Provide the (X, Y) coordinate of the cell's center where the given text is located.  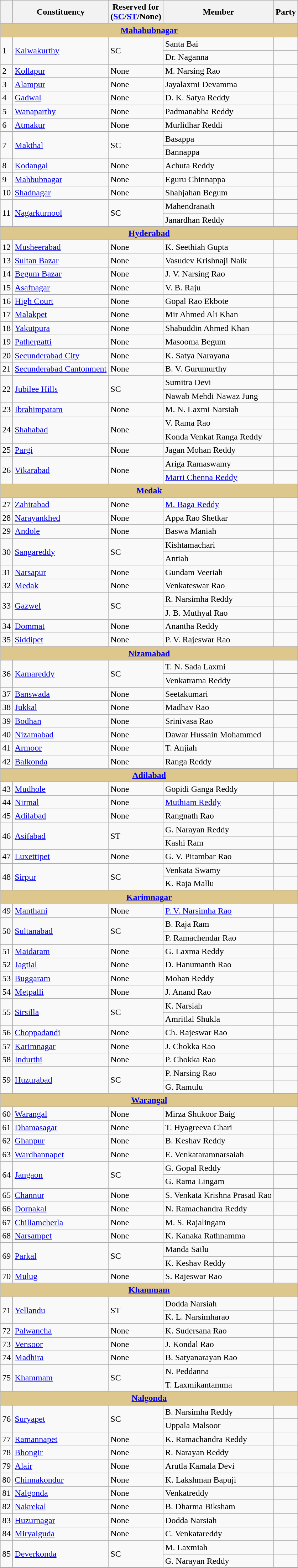
Sangareddy (61, 552)
Shahabad (61, 430)
M. Baga Reddy (219, 504)
77 (6, 1439)
Secunderabad City (61, 355)
Huzurabad (61, 1080)
V. B. Raju (219, 288)
Channur (61, 1195)
52 (6, 965)
Shabuddin Ahmed Khan (219, 328)
K. Ramachandra Reddy (219, 1439)
Venkata Swamy (219, 870)
P. V. Rajeswar Rao (219, 640)
Jayalaxmi Devamma (219, 84)
6 (6, 125)
B. V. Gurumurthy (219, 369)
16 (6, 301)
Sumitra Devi (219, 382)
Sultan Bazar (61, 261)
Chinnakondur (61, 1479)
58 (6, 1060)
Dawar Hussain Mohammed (219, 735)
Gopidi Ganga Reddy (219, 789)
Kashi Ram (219, 843)
Dhamasagar (61, 1127)
Srinivasa Rao (219, 721)
23 (6, 410)
61 (6, 1127)
62 (6, 1141)
Vasudev Krishnaji Naik (219, 261)
P. Narsing Rao (219, 1073)
Narayankhed (61, 518)
S. Rajeswar Rao (219, 1277)
1 (6, 51)
30 (6, 552)
B. Narsimha Reddy (219, 1412)
Bodhan (61, 721)
Atmakur (61, 125)
25 (6, 450)
Shadnagar (61, 193)
31 (6, 572)
Huzurnagar (61, 1520)
Baswa Maniah (219, 531)
Sirpur (61, 877)
85 (6, 1554)
Mahendranath (219, 206)
Miryalguda (61, 1534)
G. Rama Lingam (219, 1182)
Muthiam Reddy (219, 802)
70 (6, 1277)
D. Hanumanth Rao (219, 965)
M. S. Rajalingam (219, 1222)
24 (6, 430)
18 (6, 328)
33 (6, 606)
Appa Rao Shetkar (219, 518)
Mir Ahmed Ali Khan (219, 315)
Luxettipet (61, 857)
2 (6, 71)
75 (6, 1378)
84 (6, 1534)
8 (6, 165)
Pargi (61, 450)
Madhav Rao (219, 707)
Kalwakurthy (61, 51)
Bannappa (219, 152)
N. Peddanna (219, 1371)
48 (6, 877)
41 (6, 748)
K. Narsiah (219, 1005)
Ariga Ramaswamy (219, 464)
M. Narsing Rao (219, 71)
14 (6, 274)
17 (6, 315)
Gopal Rao Ekbote (219, 301)
80 (6, 1479)
Achuta Reddy (219, 165)
Hyderabad (149, 233)
38 (6, 707)
Palwancha (61, 1331)
Nawab Mehdi Nawaz Jung (219, 396)
G. V. Pitambar Rao (219, 857)
P. V. Narsimha Rao (219, 911)
Manthani (61, 911)
Gadwal (61, 98)
56 (6, 1032)
11 (6, 213)
Kodangal (61, 165)
K. Raja Mallu (219, 884)
Anantha Reddy (219, 626)
B. Keshav Reddy (219, 1141)
Choppadandi (61, 1032)
54 (6, 992)
35 (6, 640)
High Court (61, 301)
82 (6, 1507)
Metpalli (61, 992)
Jangaon (61, 1175)
3 (6, 84)
65 (6, 1195)
Armoor (61, 748)
60 (6, 1114)
Ranga Reddy (219, 762)
50 (6, 931)
Dornakal (61, 1209)
Andole (61, 531)
S. Venkata Krishna Prasad Rao (219, 1195)
Balkonda (61, 762)
7 (6, 145)
Pathergatti (61, 342)
Venkateswar Rao (219, 585)
5 (6, 111)
15 (6, 288)
37 (6, 694)
Yellandu (61, 1310)
13 (6, 261)
B. Dharma Biksham (219, 1507)
78 (6, 1452)
66 (6, 1209)
Eguru Chinnappa (219, 179)
Shahjahan Begum (219, 193)
Jagtial (61, 965)
Jagan Mohan Reddy (219, 450)
Rangnath Rao (219, 816)
Santa Bai (219, 44)
Siddipet (61, 640)
T. Hyagreeva Chari (219, 1127)
44 (6, 802)
M. Laxmiah (219, 1547)
74 (6, 1358)
22 (6, 389)
Antiah (219, 558)
Yakutpura (61, 328)
R. Narayan Reddy (219, 1452)
C. Venkatareddy (219, 1534)
Vensoor (61, 1344)
Basappa (219, 138)
Begum Bazar (61, 274)
Ramannapet (61, 1439)
Mahabubnagar (149, 30)
Masooma Begum (219, 342)
43 (6, 789)
J. Anand Rao (219, 992)
B. Satyanarayan Rao (219, 1358)
19 (6, 342)
Nirmal (61, 802)
39 (6, 721)
Alampur (61, 84)
Sirsilla (61, 1012)
Mirza Shukoor Baig (219, 1114)
Reserved for(SC/ST/None) (136, 12)
Chillamcherla (61, 1222)
V. Rama Rao (219, 423)
Malakpet (61, 315)
Amritlal Shukla (219, 1019)
Kollapur (61, 71)
Mulug (61, 1277)
Dommat (61, 626)
K. Lakshman Bapuji (219, 1479)
Alair (61, 1466)
Constituency (61, 12)
Mohan Reddy (219, 978)
Buggaram (61, 978)
Nagarkurnool (61, 213)
49 (6, 911)
Asifabad (61, 836)
N. Ramachandra Reddy (219, 1209)
G. Ramulu (219, 1087)
4 (6, 98)
Narsapur (61, 572)
Banswada (61, 694)
40 (6, 735)
K. Seethiah Gupta (219, 247)
Jukkal (61, 707)
Zahirabad (61, 504)
67 (6, 1222)
26 (6, 470)
28 (6, 518)
Konda Venkat Ranga Reddy (219, 437)
Wardhannapet (61, 1154)
Seetakumari (219, 694)
32 (6, 585)
10 (6, 193)
71 (6, 1310)
45 (6, 816)
51 (6, 951)
9 (6, 179)
T. Anjiah (219, 748)
55 (6, 1012)
Parkal (61, 1256)
K. Satya Narayana (219, 355)
G. Laxma Reddy (219, 951)
Bhongir (61, 1452)
Musheerabad (61, 247)
76 (6, 1419)
27 (6, 504)
Sultanabad (61, 931)
69 (6, 1256)
Gundam Veeriah (219, 572)
K. Kanaka Rathnamma (219, 1236)
Asafnagar (61, 288)
Jubilee Hills (61, 389)
47 (6, 857)
T. Laxmikantamma (219, 1385)
Kamareddy (61, 674)
Makthal (61, 145)
36 (6, 674)
K. Sudersana Rao (219, 1331)
B. Raja Ram (219, 924)
K. L. Narsimharao (219, 1317)
Suryapet (61, 1419)
Dr. Naganna (219, 57)
Vikarabad (61, 470)
79 (6, 1466)
K. Keshav Reddy (219, 1263)
Ch. Rajeswar Rao (219, 1032)
63 (6, 1154)
Marri Chenna Reddy (219, 477)
J. Kondal Rao (219, 1344)
20 (6, 355)
P. Chokka Rao (219, 1060)
Wanaparthy (61, 111)
D. K. Satya Reddy (219, 98)
68 (6, 1236)
Janardhan Reddy (219, 220)
J. Chokka Rao (219, 1046)
Member (219, 12)
P. Ramachendar Rao (219, 938)
Deverkonda (61, 1554)
29 (6, 531)
81 (6, 1493)
34 (6, 626)
21 (6, 369)
Ibrahimpatam (61, 410)
Kishtamachari (219, 545)
E. Venkataramnarsaiah (219, 1154)
Murlidhar Reddi (219, 125)
Padmanabha Reddy (219, 111)
T. N. Sada Laxmi (219, 667)
G. Gopal Reddy (219, 1168)
J. B. Muthyal Rao (219, 612)
M. N. Laxmi Narsiah (219, 410)
Mahbubnagar (61, 179)
Gazwel (61, 606)
Arutla Kamala Devi (219, 1466)
Madhira (61, 1358)
Narsampet (61, 1236)
46 (6, 836)
J. V. Narsing Rao (219, 274)
Maidaram (61, 951)
R. Narsimha Reddy (219, 599)
Party (286, 12)
12 (6, 247)
57 (6, 1046)
Manda Sailu (219, 1249)
Nakrekal (61, 1507)
Venkatrama Reddy (219, 680)
Ghanpur (61, 1141)
64 (6, 1175)
59 (6, 1080)
Venkatreddy (219, 1493)
53 (6, 978)
Secunderabad Cantonment (61, 369)
Uppala Malsoor (219, 1425)
Indurthi (61, 1060)
Mudhole (61, 789)
83 (6, 1520)
72 (6, 1331)
42 (6, 762)
73 (6, 1344)
